Determine the [X, Y] coordinate at the center of the cell enclosing the given text.  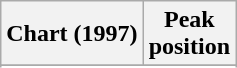
Peak position [189, 34]
Chart (1997) [72, 34]
